Detect which cell encompasses the target text, then output its (x, y) center coordinate. 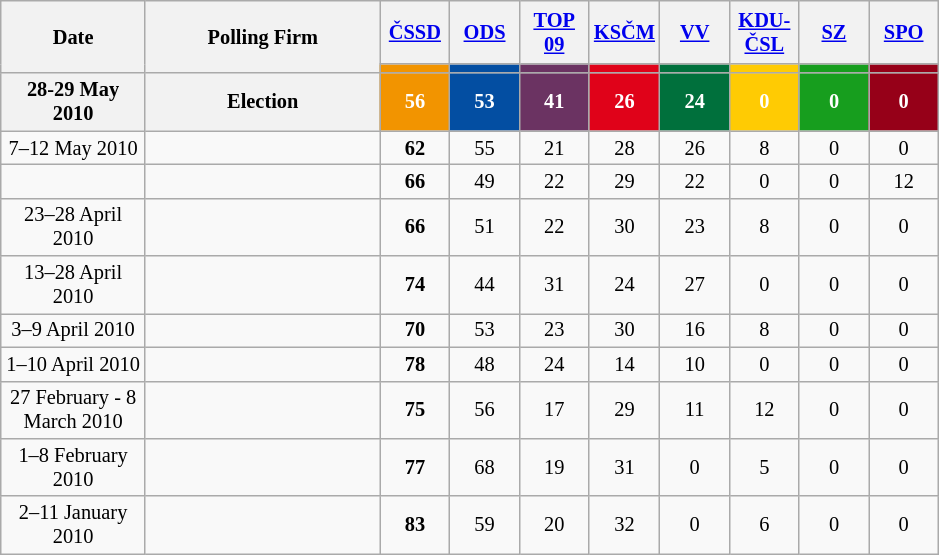
44 (485, 285)
20 (554, 525)
13–28 April 2010 (74, 285)
55 (485, 148)
1–8 February 2010 (74, 467)
78 (415, 364)
28-29 May 2010 (74, 102)
19 (554, 467)
75 (415, 410)
KSČM (624, 32)
27 February - 8 March 2010 (74, 410)
7–12 May 2010 (74, 148)
Date (74, 36)
27 (695, 285)
68 (485, 467)
11 (695, 410)
70 (415, 330)
Polling Firm (262, 36)
ČSSD (415, 32)
3–9 April 2010 (74, 330)
49 (485, 181)
17 (554, 410)
ODS (485, 32)
14 (624, 364)
1–10 April 2010 (74, 364)
VV (695, 32)
32 (624, 525)
74 (415, 285)
TOP 09 (554, 32)
5 (765, 467)
6 (765, 525)
23–28 April 2010 (74, 227)
Election (262, 102)
41 (554, 102)
51 (485, 227)
83 (415, 525)
62 (415, 148)
16 (695, 330)
48 (485, 364)
10 (695, 364)
59 (485, 525)
28 (624, 148)
SZ (834, 32)
2–11 January 2010 (74, 525)
KDU-ČSL (765, 32)
77 (415, 467)
21 (554, 148)
SPO (904, 32)
